Provide the [x, y] coordinate of the cell's center where the given text is located.  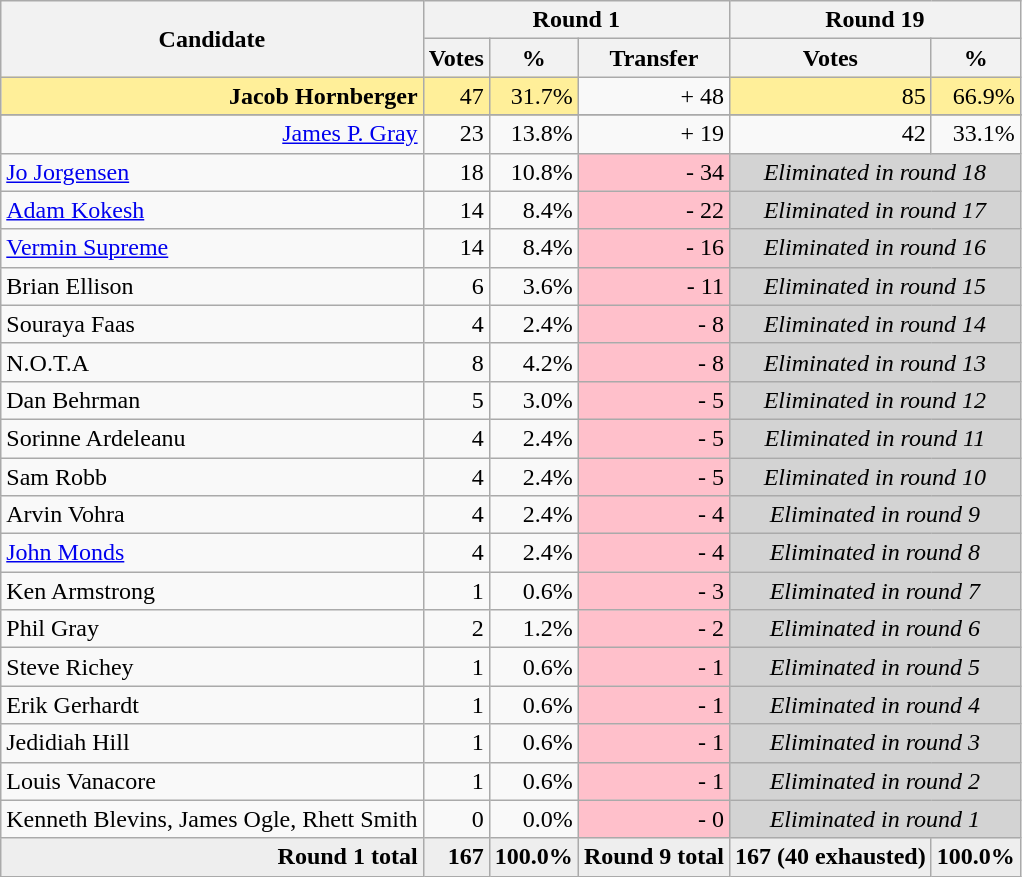
18 [456, 172]
Eliminated in round 1 [874, 819]
Steve Richey [212, 667]
Eliminated in round 14 [874, 324]
Eliminated in round 12 [874, 400]
31.7% [534, 96]
Eliminated in round 16 [874, 248]
66.9% [976, 96]
Eliminated in round 8 [874, 553]
Round 1 total [212, 857]
Eliminated in round 5 [874, 667]
Jo Jorgensen [212, 172]
- 11 [654, 286]
Brian Ellison [212, 286]
5 [456, 400]
James P. Gray [212, 134]
Jacob Hornberger [212, 96]
Eliminated in round 7 [874, 591]
2 [456, 629]
Round 19 [874, 20]
Ken Armstrong [212, 591]
- 22 [654, 210]
Jedidiah Hill [212, 743]
+ 48 [654, 96]
- 0 [654, 819]
Eliminated in round 10 [874, 477]
Transfer [654, 58]
- 2 [654, 629]
Round 9 total [654, 857]
Eliminated in round 18 [874, 172]
Phil Gray [212, 629]
0 [456, 819]
N.O.T.A [212, 362]
10.8% [534, 172]
- 3 [654, 591]
1.2% [534, 629]
- 34 [654, 172]
Eliminated in round 17 [874, 210]
42 [830, 134]
Erik Gerhardt [212, 705]
- 16 [654, 248]
Round 1 [576, 20]
167 (40 exhausted) [830, 857]
Eliminated in round 2 [874, 781]
Souraya Faas [212, 324]
John Monds [212, 553]
0.0% [534, 819]
47 [456, 96]
Eliminated in round 9 [874, 515]
Eliminated in round 4 [874, 705]
Kenneth Blevins, James Ogle, Rhett Smith [212, 819]
Eliminated in round 3 [874, 743]
Eliminated in round 13 [874, 362]
Eliminated in round 11 [874, 438]
3.0% [534, 400]
8 [456, 362]
Louis Vanacore [212, 781]
Eliminated in round 15 [874, 286]
6 [456, 286]
167 [456, 857]
85 [830, 96]
Arvin Vohra [212, 515]
Adam Kokesh [212, 210]
33.1% [976, 134]
Candidate [212, 39]
13.8% [534, 134]
Vermin Supreme [212, 248]
Sorinne Ardeleanu [212, 438]
+ 19 [654, 134]
Sam Robb [212, 477]
Dan Behrman [212, 400]
4.2% [534, 362]
Eliminated in round 6 [874, 629]
23 [456, 134]
3.6% [534, 286]
